Search for the cell housing the specified text and yield its [X, Y] center coordinate. 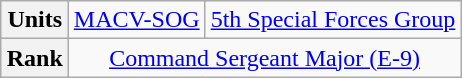
MACV-SOG [136, 20]
Command Sergeant Major (E-9) [264, 58]
5th Special Forces Group [333, 20]
Units [34, 20]
Rank [34, 58]
